Provide the [X, Y] coordinate of the cell's center where the given text is located.  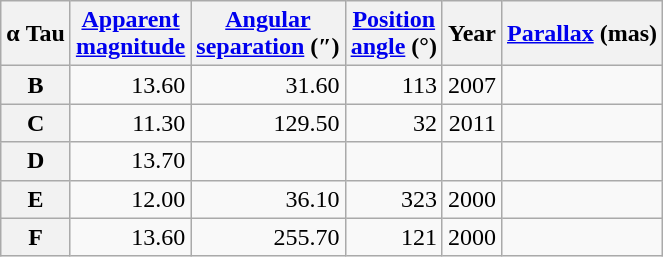
B [36, 85]
Apparentmagnitude [130, 34]
2011 [472, 123]
Angularseparation (″) [268, 34]
255.70 [268, 237]
Year [472, 34]
36.10 [268, 199]
113 [394, 85]
12.00 [130, 199]
121 [394, 237]
E [36, 199]
2007 [472, 85]
323 [394, 199]
Parallax (mas) [582, 34]
11.30 [130, 123]
Positionangle (°) [394, 34]
31.60 [268, 85]
D [36, 161]
13.70 [130, 161]
C [36, 123]
α Tau [36, 34]
F [36, 237]
129.50 [268, 123]
32 [394, 123]
